Detect which cell encompasses the target text, then output its [X, Y] center coordinate. 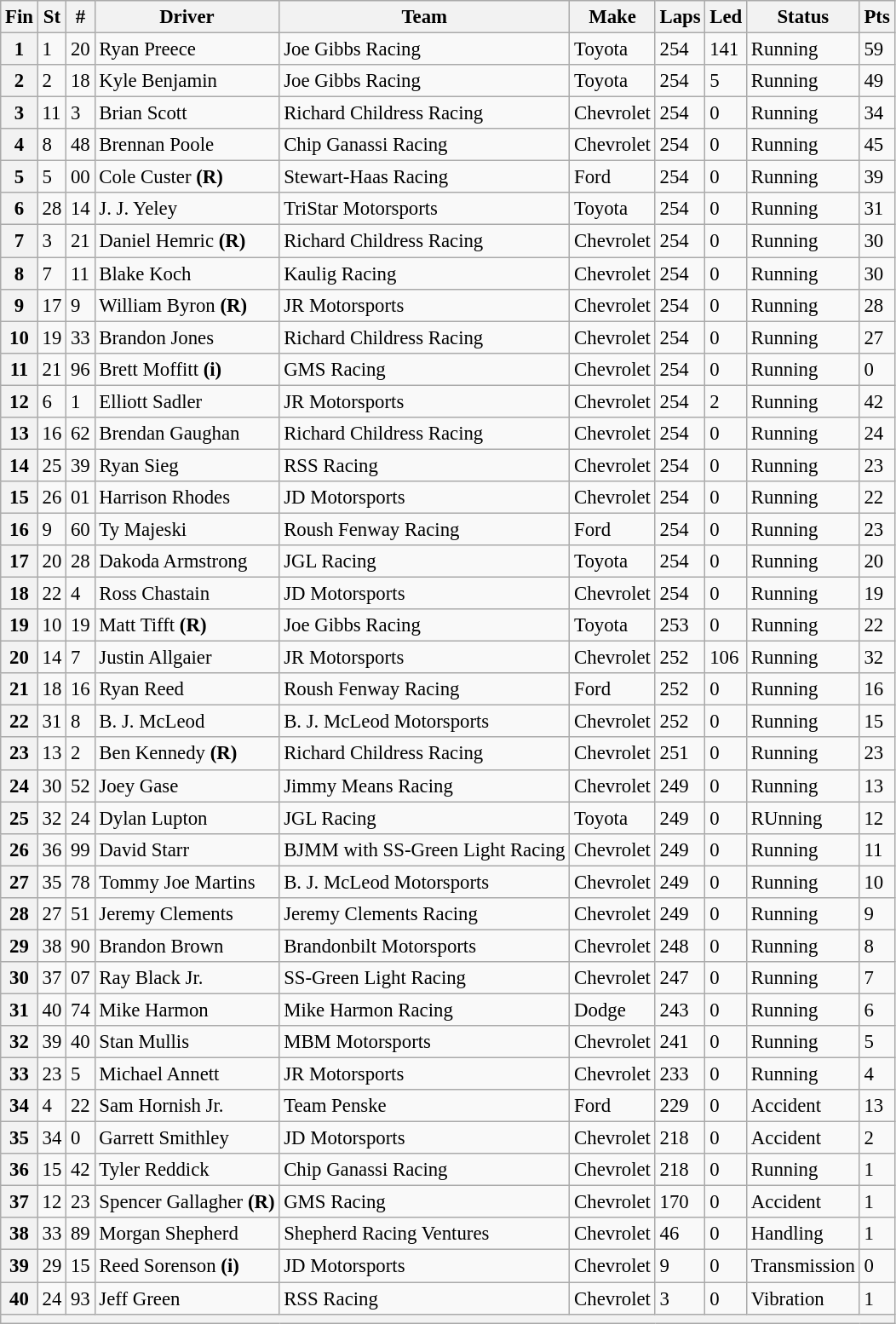
J. J. Yeley [187, 209]
Blake Koch [187, 273]
Tyler Reddick [187, 1170]
Laps [680, 17]
00 [80, 177]
Ben Kennedy (R) [187, 754]
Team [424, 17]
247 [680, 978]
MBM Motorsports [424, 1042]
Brandon Brown [187, 946]
Kaulig Racing [424, 273]
78 [80, 882]
Kyle Benjamin [187, 81]
Handling [804, 1235]
Brandon Jones [187, 337]
Vibration [804, 1298]
Transmission [804, 1266]
Dylan Lupton [187, 818]
Ryan Reed [187, 689]
99 [80, 849]
49 [877, 81]
Elliott Sadler [187, 401]
Make [612, 17]
Jeremy Clements [187, 914]
60 [80, 529]
Tommy Joe Martins [187, 882]
141 [726, 49]
Brandonbilt Motorsports [424, 946]
248 [680, 946]
# [80, 17]
Ray Black Jr. [187, 978]
Sam Hornish Jr. [187, 1106]
59 [877, 49]
Dakoda Armstrong [187, 561]
Ryan Sieg [187, 465]
Spencer Gallagher (R) [187, 1202]
253 [680, 625]
Reed Sorenson (i) [187, 1266]
David Starr [187, 849]
Harrison Rhodes [187, 498]
Pts [877, 17]
William Byron (R) [187, 305]
Matt Tifft (R) [187, 625]
89 [80, 1235]
Jeremy Clements Racing [424, 914]
Dodge [612, 1010]
St [51, 17]
Driver [187, 17]
74 [80, 1010]
BJMM with SS-Green Light Racing [424, 849]
RUnning [804, 818]
Ryan Preece [187, 49]
251 [680, 754]
Daniel Hemric (R) [187, 241]
Brendan Gaughan [187, 434]
Brian Scott [187, 113]
Ross Chastain [187, 594]
Stan Mullis [187, 1042]
229 [680, 1106]
Jeff Green [187, 1298]
Garrett Smithley [187, 1138]
Jimmy Means Racing [424, 786]
52 [80, 786]
Status [804, 17]
TriStar Motorsports [424, 209]
Led [726, 17]
Shepherd Racing Ventures [424, 1235]
Michael Annett [187, 1074]
48 [80, 145]
233 [680, 1074]
Cole Custer (R) [187, 177]
62 [80, 434]
SS-Green Light Racing [424, 978]
90 [80, 946]
Stewart-Haas Racing [424, 177]
96 [80, 369]
Justin Allgaier [187, 658]
Mike Harmon [187, 1010]
170 [680, 1202]
Team Penske [424, 1106]
46 [680, 1235]
Mike Harmon Racing [424, 1010]
51 [80, 914]
07 [80, 978]
Brett Moffitt (i) [187, 369]
01 [80, 498]
45 [877, 145]
Joey Gase [187, 786]
Ty Majeski [187, 529]
241 [680, 1042]
Brennan Poole [187, 145]
93 [80, 1298]
Morgan Shepherd [187, 1235]
106 [726, 658]
243 [680, 1010]
B. J. McLeod [187, 722]
Fin [20, 17]
